Output the [x, y] coordinate of the center of the cell containing the given text.  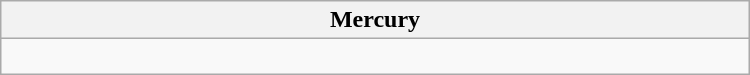
Mercury [375, 20]
